Capture the cell that displays the provided text and extract its [x, y] central coordinate. 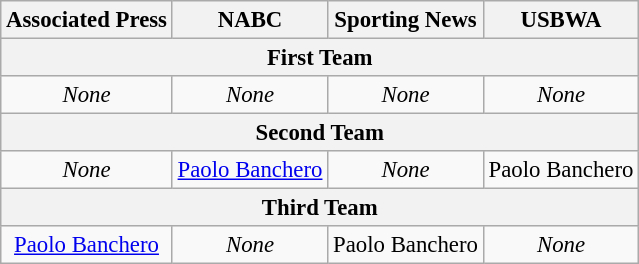
First Team [320, 58]
Sporting News [406, 20]
Third Team [320, 208]
NABC [250, 20]
Associated Press [87, 20]
USBWA [560, 20]
Second Team [320, 133]
